Provide the [x, y] coordinate of the cell's center where the given text is located.  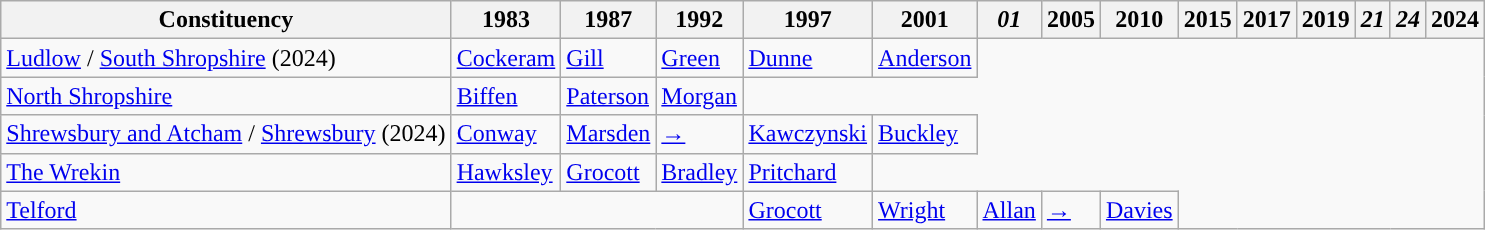
24 [1408, 20]
Buckley [925, 134]
Bradley [700, 172]
2015 [1208, 20]
Shrewsbury and Atcham / Shrewsbury (2024) [226, 134]
1987 [608, 20]
1992 [700, 20]
Allan [1009, 210]
2019 [1326, 20]
2001 [925, 20]
Biffen [506, 96]
21 [1372, 20]
North Shropshire [226, 96]
Kawczynski [808, 134]
Dunne [808, 58]
Ludlow / South Shropshire (2024) [226, 58]
2005 [1070, 20]
Wright [925, 210]
1997 [808, 20]
The Wrekin [226, 172]
Hawksley [506, 172]
2024 [1454, 20]
Constituency [226, 20]
Pritchard [808, 172]
Davies [1139, 210]
1983 [506, 20]
Paterson [608, 96]
Marsden [608, 134]
Gill [608, 58]
Morgan [700, 96]
Cockeram [506, 58]
01 [1009, 20]
Conway [506, 134]
2010 [1139, 20]
2017 [1266, 20]
Anderson [925, 58]
Green [700, 58]
Telford [226, 210]
